Output the [x, y] coordinate of the center of the cell containing the given text.  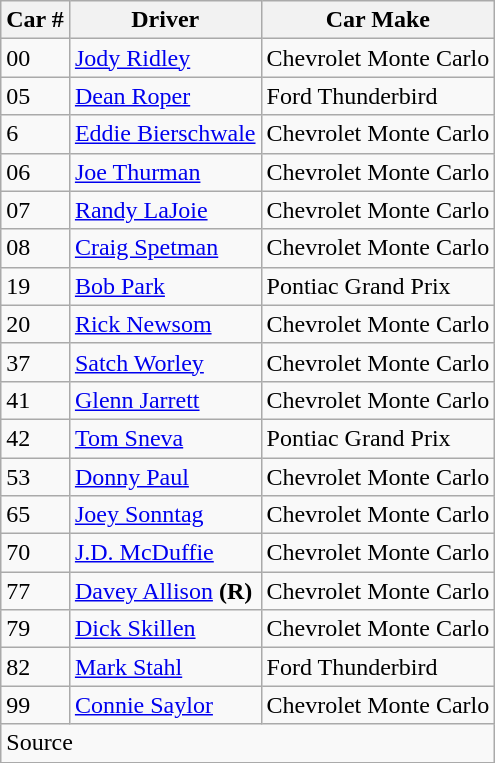
Tom Sneva [165, 438]
Driver [165, 20]
20 [36, 324]
37 [36, 362]
Source [248, 743]
Bob Park [165, 286]
Connie Saylor [165, 705]
06 [36, 172]
6 [36, 134]
Car # [36, 20]
Car Make [378, 20]
Mark Stahl [165, 667]
Dean Roper [165, 96]
Randy LaJoie [165, 210]
07 [36, 210]
65 [36, 515]
70 [36, 553]
99 [36, 705]
42 [36, 438]
82 [36, 667]
Dick Skillen [165, 629]
19 [36, 286]
Joe Thurman [165, 172]
Glenn Jarrett [165, 400]
Satch Worley [165, 362]
Eddie Bierschwale [165, 134]
77 [36, 591]
05 [36, 96]
08 [36, 248]
41 [36, 400]
J.D. McDuffie [165, 553]
Joey Sonntag [165, 515]
Craig Spetman [165, 248]
Davey Allison (R) [165, 591]
Rick Newsom [165, 324]
Donny Paul [165, 477]
00 [36, 58]
53 [36, 477]
79 [36, 629]
Jody Ridley [165, 58]
